Return the [X, Y] coordinate for the center point of the cell that contains the specified text.  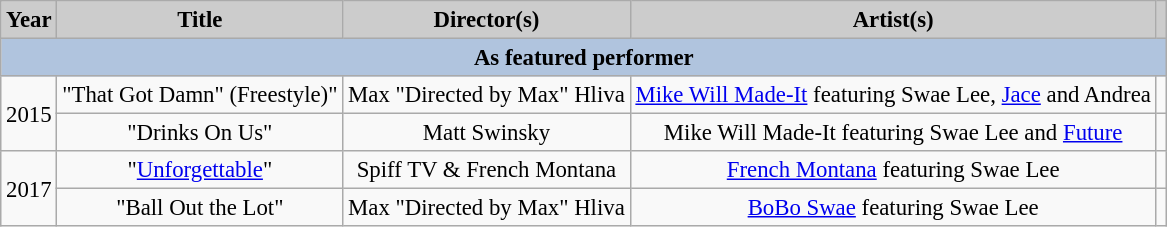
Matt Swinsky [486, 133]
2015 [29, 114]
"Ball Out the Lot" [200, 208]
"Drinks On Us" [200, 133]
2017 [29, 188]
"That Got Damn" (Freestyle)" [200, 95]
Year [29, 20]
As featured performer [584, 58]
Mike Will Made-It featuring Swae Lee, Jace and Andrea [893, 95]
Director(s) [486, 20]
"Unforgettable" [200, 170]
Artist(s) [893, 20]
Spiff TV & French Montana [486, 170]
Title [200, 20]
BoBo Swae featuring Swae Lee [893, 208]
French Montana featuring Swae Lee [893, 170]
Mike Will Made-It featuring Swae Lee and Future [893, 133]
